Return (X, Y) of the center of cell containing provided text 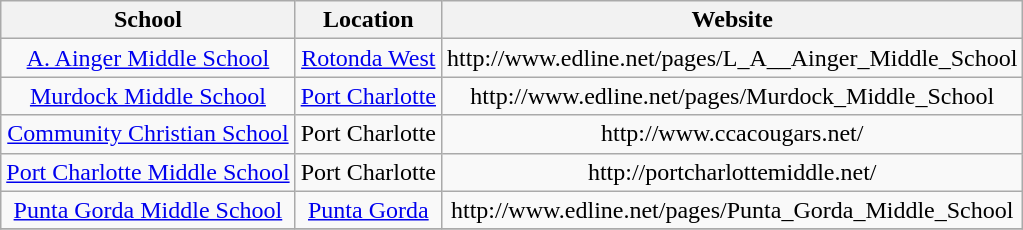
Punta Gorda Middle School (148, 210)
Port Charlotte Middle School (148, 172)
School (148, 20)
A. Ainger Middle School (148, 58)
Murdock Middle School (148, 96)
http://www.ccacougars.net/ (732, 134)
Punta Gorda (368, 210)
http://www.edline.net/pages/Murdock_Middle_School (732, 96)
Location (368, 20)
Website (732, 20)
Rotonda West (368, 58)
http://portcharlottemiddle.net/ (732, 172)
http://www.edline.net/pages/L_A__Ainger_Middle_School (732, 58)
Community Christian School (148, 134)
http://www.edline.net/pages/Punta_Gorda_Middle_School (732, 210)
